Capture the cell that displays the provided text and extract its (x, y) central coordinate. 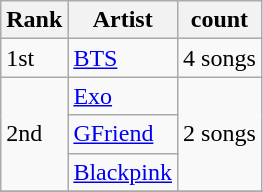
GFriend (123, 134)
4 songs (220, 58)
Blackpink (123, 172)
Artist (123, 20)
Exo (123, 96)
Rank (34, 20)
2nd (34, 134)
count (220, 20)
2 songs (220, 134)
BTS (123, 58)
1st (34, 58)
